Locate the cell with the specified text and output its [X, Y] center coordinate. 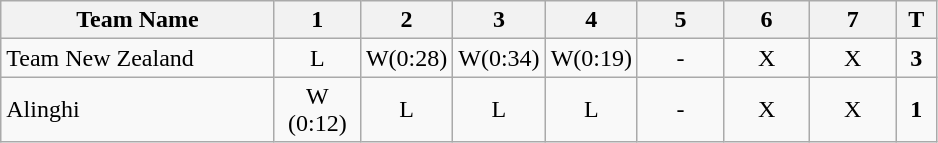
2 [406, 20]
W (0:12) [317, 110]
4 [591, 20]
6 [767, 20]
5 [680, 20]
W(0:34) [499, 58]
W(0:19) [591, 58]
Team Name [138, 20]
T [916, 20]
W(0:28) [406, 58]
7 [853, 20]
Team New Zealand [138, 58]
Alinghi [138, 110]
